For the text-containing cell, return its midpoint in [X, Y] coordinate format. 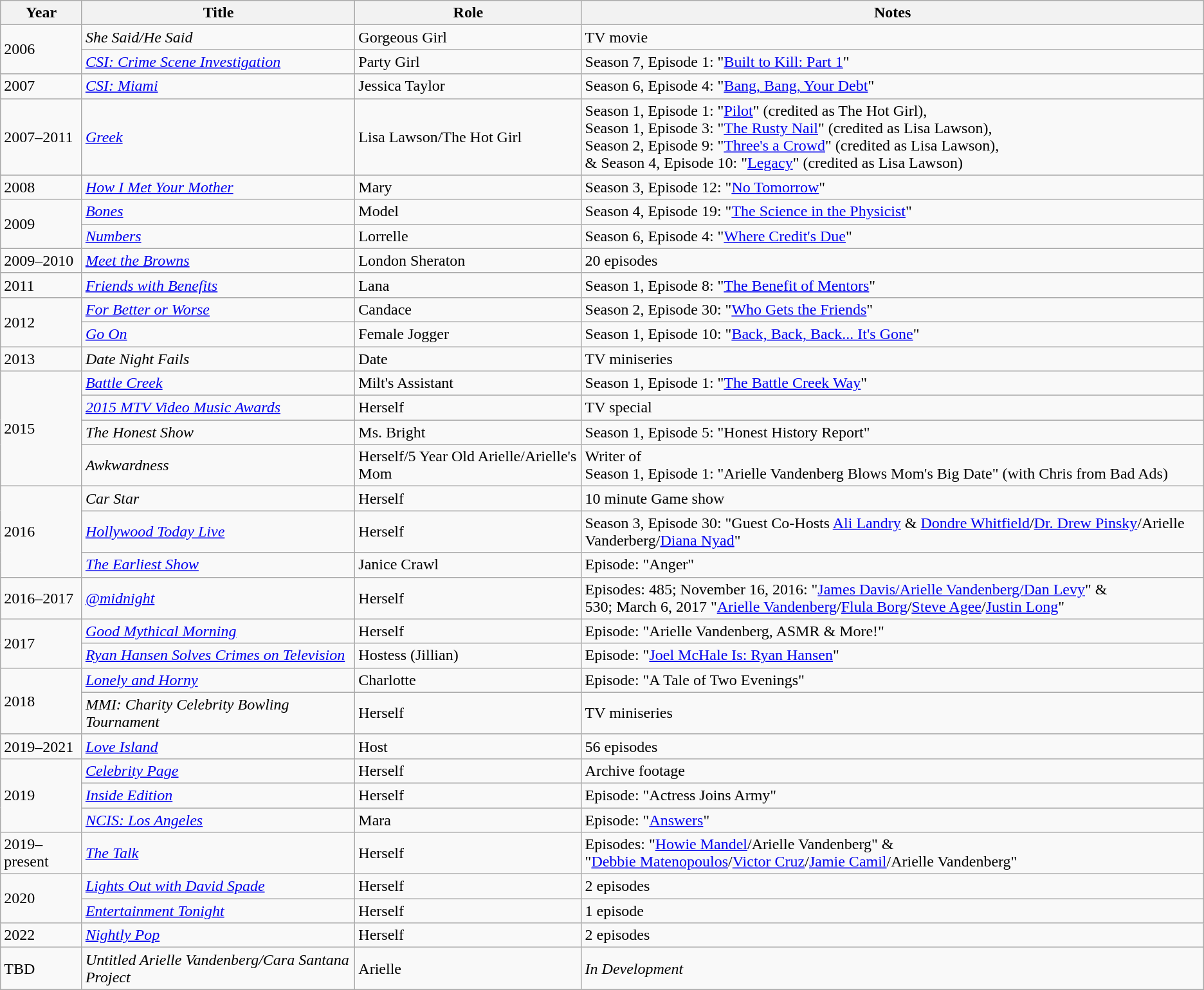
Season 1, Episode 1: "The Battle Creek Way" [893, 383]
2018 [41, 701]
Year [41, 13]
2007–2011 [41, 136]
Ryan Hansen Solves Crimes on Television [218, 655]
2019–2021 [41, 746]
Female Jogger [468, 334]
Model [468, 212]
Battle Creek [218, 383]
Meet the Browns [218, 261]
Party Girl [468, 62]
Season 6, Episode 4: "Bang, Bang, Your Debt" [893, 86]
Numbers [218, 236]
10 minute Game show [893, 499]
MMI: Charity Celebrity Bowling Tournament [218, 713]
Inside Edition [218, 795]
Archive footage [893, 771]
2020 [41, 899]
Season 3, Episode 30: "Guest Co-Hosts Ali Landry & Dondre Whitfield/Dr. Drew Pinsky/Arielle Vanderberg/Diana Nyad" [893, 531]
TV movie [893, 37]
Host [468, 746]
Notes [893, 13]
Car Star [218, 499]
2009 [41, 224]
NCIS: Los Angeles [218, 820]
Charlotte [468, 680]
Mara [468, 820]
Mary [468, 187]
Ms. Bright [468, 432]
Date Night Fails [218, 358]
Hollywood Today Live [218, 531]
Untitled Arielle Vandenberg/Cara Santana Project [218, 969]
Episode: "Arielle Vandenberg, ASMR & More!" [893, 631]
Role [468, 13]
Gorgeous Girl [468, 37]
Date [468, 358]
In Development [893, 969]
TBD [41, 969]
Season 2, Episode 30: "Who Gets the Friends" [893, 309]
2013 [41, 358]
2009–2010 [41, 261]
Hostess (Jillian) [468, 655]
2017 [41, 643]
Episode: "Anger" [893, 565]
For Better or Worse [218, 309]
Jessica Taylor [468, 86]
The Earliest Show [218, 565]
Lights Out with David Spade [218, 886]
2015 MTV Video Music Awards [218, 408]
2016 [41, 531]
Season 1, Episode 8: "The Benefit of Mentors" [893, 285]
2006 [41, 50]
Nightly Pop [218, 935]
2016–2017 [41, 598]
56 episodes [893, 746]
Bones [218, 212]
Friends with Benefits [218, 285]
Janice Crawl [468, 565]
The Talk [218, 853]
Herself/5 Year Old Arielle/Arielle's Mom [468, 466]
Lisa Lawson/The Hot Girl [468, 136]
The Honest Show [218, 432]
Season 4, Episode 19: "The Science in the Physicist" [893, 212]
Writer ofSeason 1, Episode 1: "Arielle Vandenberg Blows Mom's Big Date" (with Chris from Bad Ads) [893, 466]
Season 3, Episode 12: "No Tomorrow" [893, 187]
Celebrity Page [218, 771]
Awkwardness [218, 466]
Title [218, 13]
Season 1, Episode 5: "Honest History Report" [893, 432]
Season 7, Episode 1: "Built to Kill: Part 1" [893, 62]
Go On [218, 334]
Episode: "Answers" [893, 820]
TV special [893, 408]
CSI: Crime Scene Investigation [218, 62]
Lana [468, 285]
Episode: "A Tale of Two Evenings" [893, 680]
Episodes: "Howie Mandel/Arielle Vandenberg" &"Debbie Matenopoulos/Victor Cruz/Jamie Camil/Arielle Vandenberg" [893, 853]
She Said/He Said [218, 37]
Lorrelle [468, 236]
How I Met Your Mother [218, 187]
2007 [41, 86]
Love Island [218, 746]
2019 [41, 795]
2022 [41, 935]
Milt's Assistant [468, 383]
Season 6, Episode 4: "Where Credit's Due" [893, 236]
Episode: "Actress Joins Army" [893, 795]
2015 [41, 428]
@midnight [218, 598]
2019–present [41, 853]
1 episode [893, 911]
Season 1, Episode 10: "Back, Back, Back... It's Gone" [893, 334]
Candace [468, 309]
Arielle [468, 969]
Lonely and Horny [218, 680]
Episode: "Joel McHale Is: Ryan Hansen" [893, 655]
2012 [41, 322]
CSI: Miami [218, 86]
2011 [41, 285]
Entertainment Tonight [218, 911]
20 episodes [893, 261]
London Sheraton [468, 261]
2008 [41, 187]
Greek [218, 136]
Good Mythical Morning [218, 631]
